Provide the [x, y] coordinate of the cell's center where the given text is located.  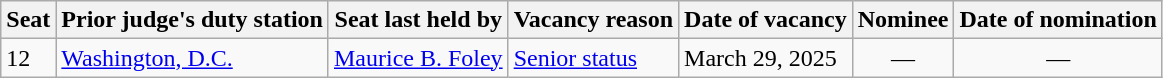
Nominee [903, 20]
Senior status [593, 58]
12 [28, 58]
Date of vacancy [766, 20]
Prior judge's duty station [192, 20]
Washington, D.C. [192, 58]
Seat [28, 20]
Seat last held by [418, 20]
Maurice B. Foley [418, 58]
Date of nomination [1058, 20]
Vacancy reason [593, 20]
March 29, 2025 [766, 58]
